Capture the cell that displays the provided text and extract its (x, y) central coordinate. 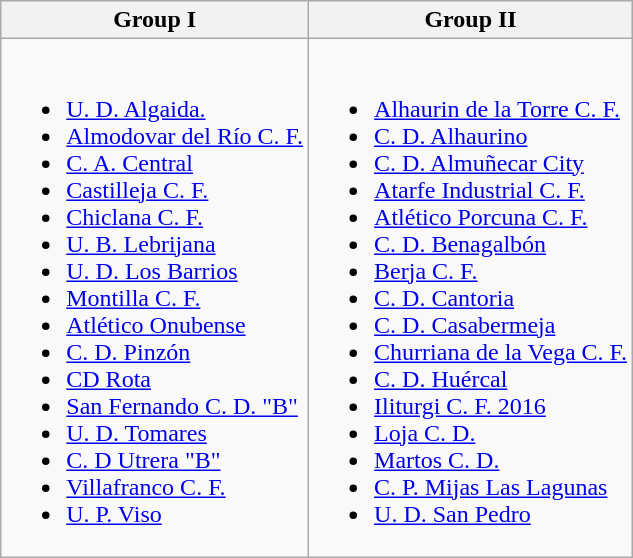
Group I (155, 20)
Group II (471, 20)
